Search for the cell housing the specified text and yield its [X, Y] center coordinate. 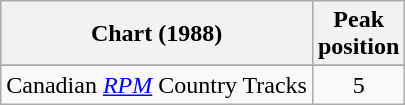
Chart (1988) [157, 34]
5 [358, 85]
Canadian RPM Country Tracks [157, 85]
Peakposition [358, 34]
